Detect which cell encompasses the target text, then output its (X, Y) center coordinate. 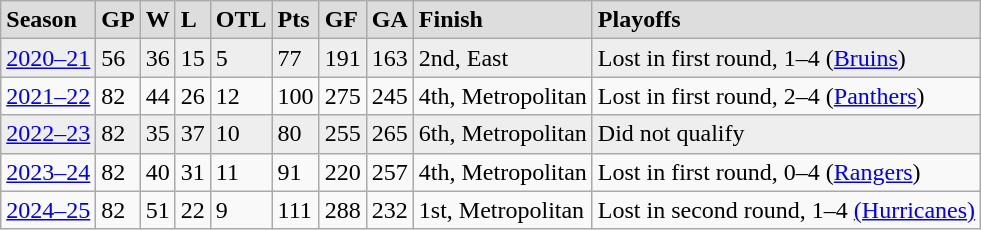
257 (390, 172)
31 (192, 172)
37 (192, 134)
Lost in second round, 1–4 (Hurricanes) (786, 210)
10 (241, 134)
191 (342, 58)
288 (342, 210)
36 (158, 58)
35 (158, 134)
Lost in first round, 1–4 (Bruins) (786, 58)
265 (390, 134)
Finish (502, 20)
Pts (296, 20)
111 (296, 210)
9 (241, 210)
44 (158, 96)
2023–24 (48, 172)
56 (118, 58)
GF (342, 20)
2021–22 (48, 96)
5 (241, 58)
Season (48, 20)
255 (342, 134)
40 (158, 172)
L (192, 20)
100 (296, 96)
2nd, East (502, 58)
Lost in first round, 0–4 (Rangers) (786, 172)
11 (241, 172)
91 (296, 172)
275 (342, 96)
232 (390, 210)
1st, Metropolitan (502, 210)
Lost in first round, 2–4 (Panthers) (786, 96)
245 (390, 96)
GP (118, 20)
15 (192, 58)
W (158, 20)
12 (241, 96)
GA (390, 20)
2020–21 (48, 58)
26 (192, 96)
6th, Metropolitan (502, 134)
22 (192, 210)
163 (390, 58)
51 (158, 210)
77 (296, 58)
80 (296, 134)
Did not qualify (786, 134)
2022–23 (48, 134)
220 (342, 172)
2024–25 (48, 210)
Playoffs (786, 20)
OTL (241, 20)
